Detect which cell encompasses the target text, then output its (x, y) center coordinate. 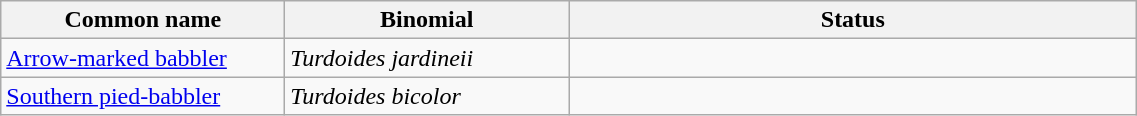
Arrow-marked babbler (143, 58)
Southern pied-babbler (143, 96)
Turdoides bicolor (427, 96)
Status (853, 20)
Turdoides jardineii (427, 58)
Common name (143, 20)
Binomial (427, 20)
